Return (x, y) of the center of cell containing provided text 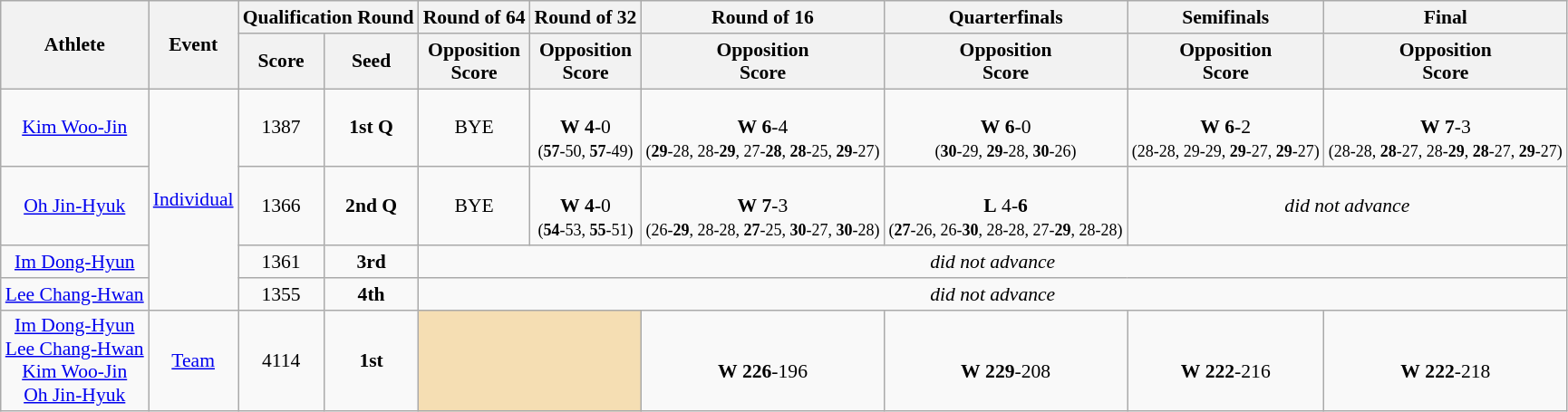
W 226-196 (762, 360)
W 4-0(57-50, 57-49) (586, 129)
Athlete (74, 45)
Im Dong-Hyun (74, 262)
Round of 32 (586, 17)
W 7-3(26-29, 28-28, 27-25, 30-27, 30-28) (762, 206)
Oh Jin-Hyuk (74, 206)
2nd Q (372, 206)
Im Dong-HyunLee Chang-HwanKim Woo-JinOh Jin-Hyuk (74, 360)
Event (194, 45)
Team (194, 360)
W 6-2(28-28, 29-29, 29-27, 29-27) (1225, 129)
L 4-6(27-26, 26-30, 28-28, 27-29, 28-28) (1006, 206)
4114 (281, 360)
4th (372, 294)
W 6-0(30-29, 29-28, 30-26) (1006, 129)
W 7-3(28-28, 28-27, 28-29, 28-27, 29-27) (1446, 129)
1366 (281, 206)
3rd (372, 262)
Final (1446, 17)
Round of 16 (762, 17)
W 6-4(29-28, 28-29, 27-28, 28-25, 29-27) (762, 129)
1361 (281, 262)
1387 (281, 129)
Quarterfinals (1006, 17)
Seed (372, 62)
Individual (194, 199)
1355 (281, 294)
W 222-216 (1225, 360)
W 222-218 (1446, 360)
Lee Chang-Hwan (74, 294)
Kim Woo-Jin (74, 129)
W 229-208 (1006, 360)
Round of 64 (475, 17)
W 4-0(54-53, 55-51) (586, 206)
Qualification Round (328, 17)
Semifinals (1225, 17)
1st Q (372, 129)
1st (372, 360)
Score (281, 62)
